Provide the [x, y] coordinate of the cell's center where the given text is located.  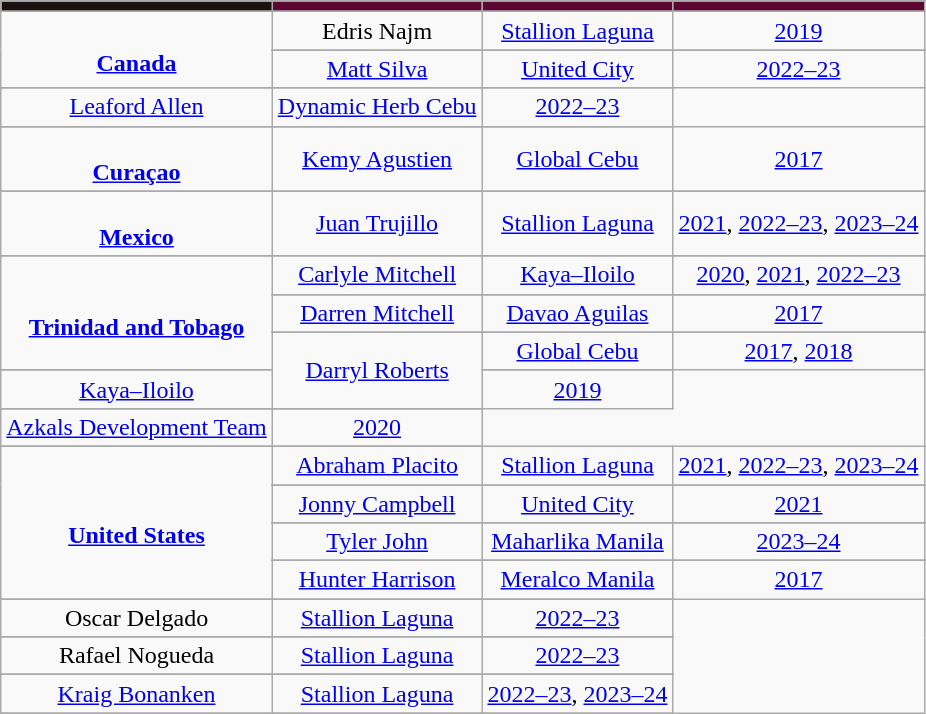
Abraham Placito [377, 465]
Canada [137, 50]
Oscar Delgado [137, 618]
Darryl Roberts [377, 370]
Maharlika Manila [578, 542]
Leaford Allen [137, 107]
Edris Najm [377, 31]
2022–23, 2023–24 [578, 694]
2023–24 [798, 542]
Darren Mitchell [377, 313]
Dynamic Herb Cebu [377, 107]
Davao Aguilas [578, 313]
Juan Trujillo [377, 224]
2020, 2021, 2022–23 [798, 275]
2017, 2018 [798, 351]
Carlyle Mitchell [377, 275]
Trinidad and Tobago [137, 313]
Azkals Development Team [137, 427]
Tyler John [377, 542]
2021 [798, 503]
United States [137, 522]
Curaçao [137, 158]
Kemy Agustien [377, 158]
Meralco Manila [578, 580]
Mexico [137, 224]
Matt Silva [377, 69]
Kraig Bonanken [137, 694]
Hunter Harrison [377, 580]
Jonny Campbell [377, 503]
2020 [377, 427]
Rafael Nogueda [137, 656]
